Search for the cell housing the specified text and yield its (X, Y) center coordinate. 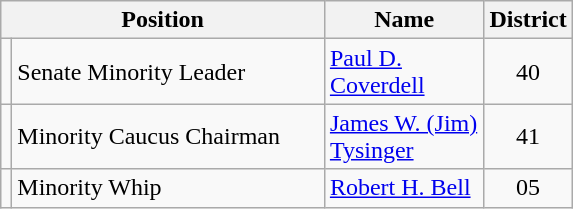
41 (528, 136)
James W. (Jim) Tysinger (404, 136)
Senate Minority Leader (168, 72)
District (528, 20)
Minority Whip (168, 188)
Position (163, 20)
40 (528, 72)
Minority Caucus Chairman (168, 136)
Robert H. Bell (404, 188)
Name (404, 20)
05 (528, 188)
Paul D. Coverdell (404, 72)
